Pinpoint the cell where the given text exists, returning its (x, y) midpoint coordinate. 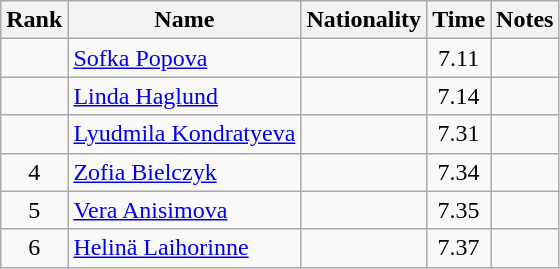
Linda Haglund (184, 96)
7.11 (459, 58)
Lyudmila Kondratyeva (184, 134)
5 (34, 210)
Time (459, 20)
6 (34, 248)
7.34 (459, 172)
Sofka Popova (184, 58)
Helinä Laihorinne (184, 248)
Zofia Bielczyk (184, 172)
7.14 (459, 96)
7.37 (459, 248)
4 (34, 172)
Vera Anisimova (184, 210)
Nationality (364, 20)
Notes (525, 20)
Rank (34, 20)
7.35 (459, 210)
7.31 (459, 134)
Name (184, 20)
